Return the (X, Y) coordinate for the center point of the cell that contains the specified text.  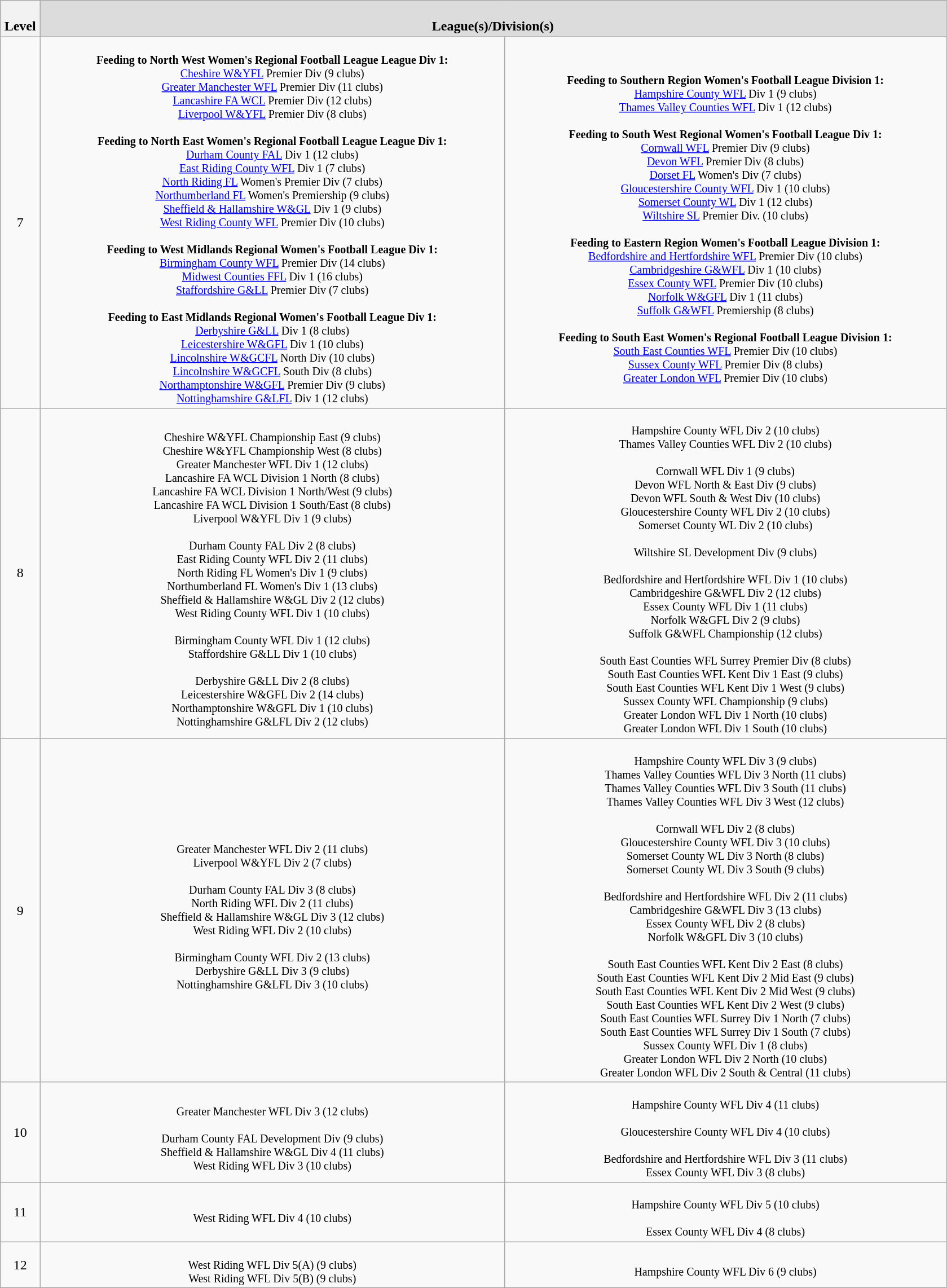
11 (20, 1212)
West Riding WFL Div 5(A) (9 clubs)West Riding WFL Div 5(B) (9 clubs) (272, 1265)
Level (20, 19)
West Riding WFL Div 4 (10 clubs) (272, 1212)
7 (20, 222)
9 (20, 911)
8 (20, 573)
League(s)/Division(s) (493, 19)
10 (20, 1132)
12 (20, 1265)
Hampshire County WFL Div 6 (9 clubs) (725, 1265)
Hampshire County WFL Div 5 (10 clubs) Essex County WFL Div 4 (8 clubs) (725, 1212)
